Provide the (X, Y) coordinate of the cell's center where the given text is located.  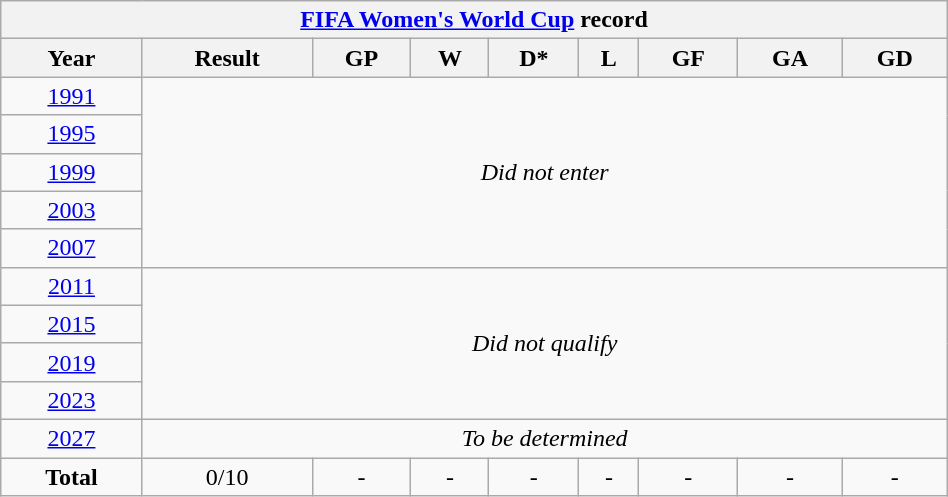
2023 (72, 400)
L (609, 58)
Did not qualify (544, 343)
GD (894, 58)
2015 (72, 324)
FIFA Women's World Cup record (474, 20)
0/10 (227, 477)
2011 (72, 286)
2019 (72, 362)
W (450, 58)
To be determined (544, 438)
1991 (72, 96)
GF (688, 58)
2027 (72, 438)
Year (72, 58)
GA (790, 58)
Did not enter (544, 172)
GP (362, 58)
1999 (72, 172)
2007 (72, 248)
2003 (72, 210)
1995 (72, 134)
Result (227, 58)
Total (72, 477)
D* (534, 58)
